Capture the cell that displays the provided text and extract its (X, Y) central coordinate. 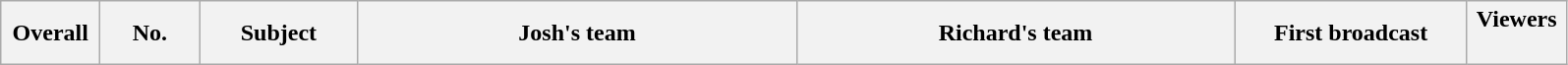
Subject (279, 33)
Viewers (1516, 33)
Overall (51, 33)
Josh's team (577, 33)
First broadcast (1351, 33)
Richard's team (1016, 33)
No. (149, 33)
